Find where the given text appears and provide that cell's center as [x, y] coordinate. 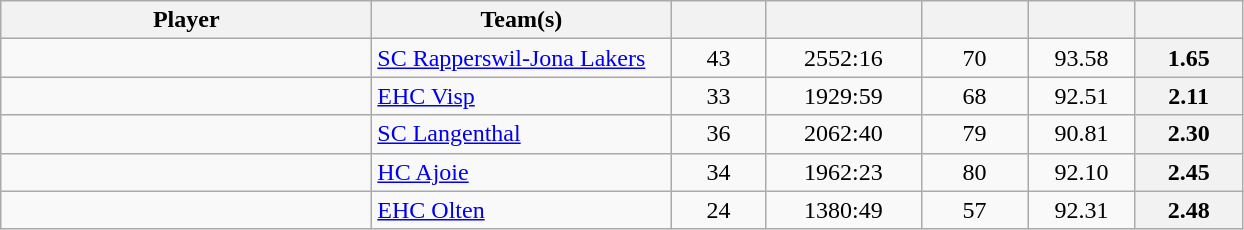
80 [974, 172]
24 [718, 210]
2.30 [1188, 134]
2.11 [1188, 96]
EHC Visp [522, 96]
2.45 [1188, 172]
79 [974, 134]
1929:59 [844, 96]
68 [974, 96]
EHC Olten [522, 210]
SC Langenthal [522, 134]
93.58 [1082, 58]
1.65 [1188, 58]
92.31 [1082, 210]
43 [718, 58]
HC Ajoie [522, 172]
2062:40 [844, 134]
Team(s) [522, 20]
36 [718, 134]
1380:49 [844, 210]
92.51 [1082, 96]
33 [718, 96]
1962:23 [844, 172]
2.48 [1188, 210]
Player [186, 20]
SC Rapperswil-Jona Lakers [522, 58]
57 [974, 210]
34 [718, 172]
70 [974, 58]
2552:16 [844, 58]
92.10 [1082, 172]
90.81 [1082, 134]
